Return (X, Y) of the center of cell containing provided text 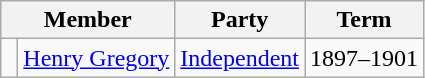
Member (88, 20)
Henry Gregory (96, 58)
Party (240, 20)
1897–1901 (364, 58)
Term (364, 20)
Independent (240, 58)
